Extract the (X, Y) coordinate from the center of the cell holding the provided text.  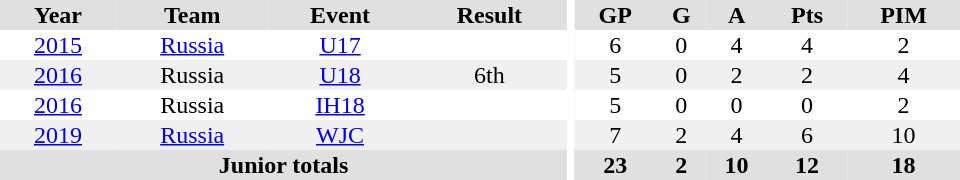
PIM (904, 15)
2015 (58, 45)
18 (904, 165)
WJC (340, 135)
A (736, 15)
GP (616, 15)
2019 (58, 135)
12 (807, 165)
23 (616, 165)
U18 (340, 75)
Pts (807, 15)
IH18 (340, 105)
Year (58, 15)
G (682, 15)
Team (192, 15)
Junior totals (284, 165)
6th (490, 75)
U17 (340, 45)
Event (340, 15)
Result (490, 15)
7 (616, 135)
